From the cell containing the given text, extract its center point as [X, Y] coordinate. 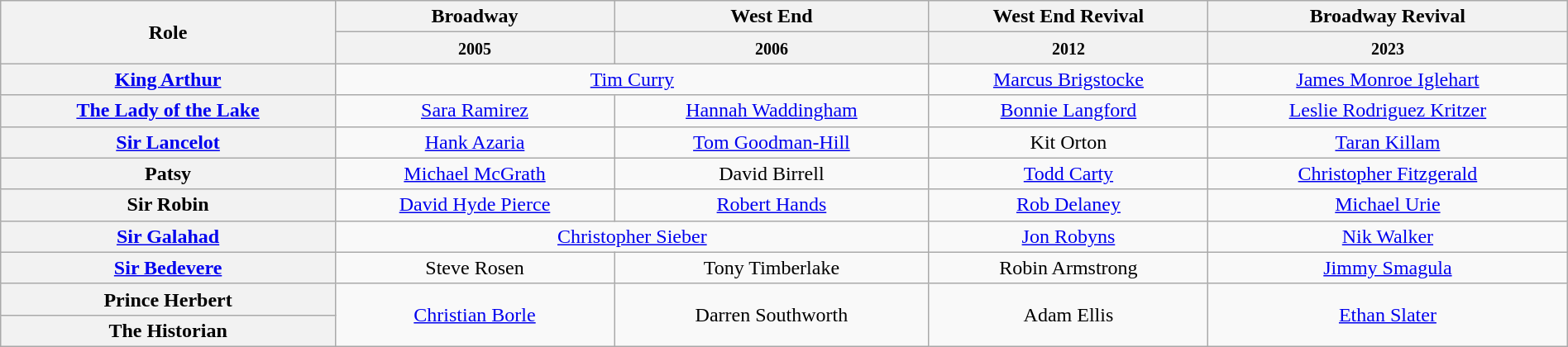
Kit Orton [1068, 142]
Michael McGrath [475, 173]
Jon Robyns [1068, 236]
King Arthur [169, 79]
Adam Ellis [1068, 315]
Patsy [169, 173]
Sir Robin [169, 205]
Robin Armstrong [1068, 268]
West End Revival [1068, 17]
James Monroe Iglehart [1388, 79]
Hank Azaria [475, 142]
Ethan Slater [1388, 315]
David Hyde Pierce [475, 205]
2005 [475, 48]
Broadway [475, 17]
Christian Borle [475, 315]
Role [169, 32]
2006 [772, 48]
Tony Timberlake [772, 268]
West End [772, 17]
Robert Hands [772, 205]
Broadway Revival [1388, 17]
Michael Urie [1388, 205]
Sir Lancelot [169, 142]
Todd Carty [1068, 173]
Darren Southworth [772, 315]
Sara Ramirez [475, 111]
Leslie Rodriguez Kritzer [1388, 111]
Sir Galahad [169, 236]
Tim Curry [632, 79]
Rob Delaney [1068, 205]
Christopher Fitzgerald [1388, 173]
Prince Herbert [169, 299]
Tom Goodman-Hill [772, 142]
The Historian [169, 330]
Christopher Sieber [632, 236]
Jimmy Smagula [1388, 268]
David Birrell [772, 173]
Marcus Brigstocke [1068, 79]
The Lady of the Lake [169, 111]
Bonnie Langford [1068, 111]
Taran Killam [1388, 142]
2012 [1068, 48]
2023 [1388, 48]
Hannah Waddingham [772, 111]
Steve Rosen [475, 268]
Nik Walker [1388, 236]
Sir Bedevere [169, 268]
